For the text-containing cell, return its midpoint in [X, Y] coordinate format. 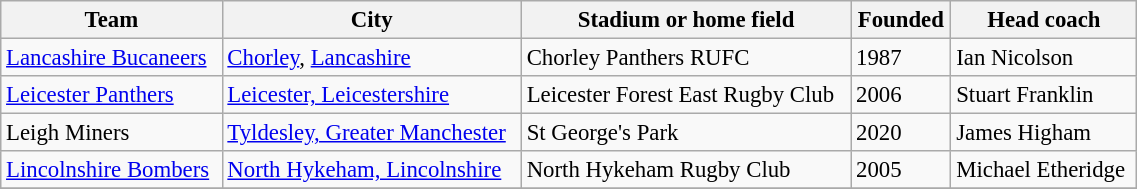
Chorley Panthers RUFC [686, 58]
2006 [901, 95]
Leicester Panthers [112, 95]
2020 [901, 133]
1987 [901, 58]
Chorley, Lancashire [372, 58]
Leicester Forest East Rugby Club [686, 95]
Head coach [1044, 20]
Lancashire Bucaneers [112, 58]
Tyldesley, Greater Manchester [372, 133]
Stadium or home field [686, 20]
Founded [901, 20]
Michael Etheridge [1044, 170]
James Higham [1044, 133]
Ian Nicolson [1044, 58]
North Hykeham, Lincolnshire [372, 170]
Leicester, Leicestershire [372, 95]
Team [112, 20]
2005 [901, 170]
Stuart Franklin [1044, 95]
North Hykeham Rugby Club [686, 170]
Leigh Miners [112, 133]
City [372, 20]
St George's Park [686, 133]
Lincolnshire Bombers [112, 170]
